For the text-containing cell, return its midpoint in (x, y) coordinate format. 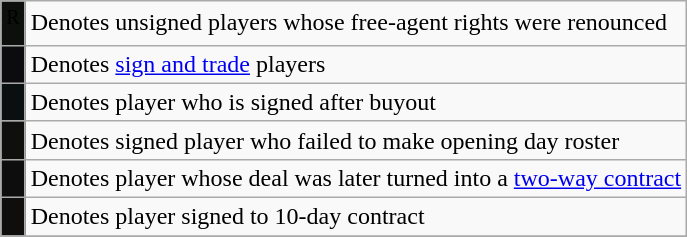
R (13, 24)
Denotes signed player who failed to make opening day roster (356, 140)
Denotes player signed to 10-day contract (356, 217)
Denotes unsigned players whose free-agent rights were renounced (356, 24)
Denotes player who is signed after buyout (356, 102)
Denotes sign and trade players (356, 64)
Denotes player whose deal was later turned into a two-way contract (356, 178)
